For the text-containing cell, return its midpoint in (X, Y) coordinate format. 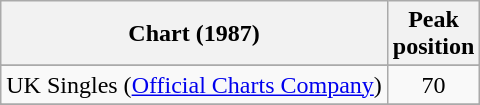
Chart (1987) (194, 34)
UK Singles (Official Charts Company) (194, 85)
Peakposition (433, 34)
70 (433, 85)
